Return the (x, y) coordinate for the center point of the cell that contains the specified text.  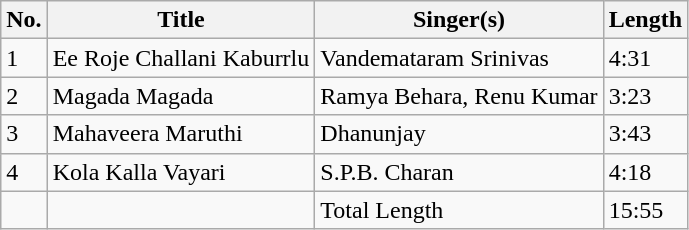
15:55 (645, 210)
Total Length (459, 210)
No. (24, 20)
Mahaveera Maruthi (181, 134)
Kola Kalla Vayari (181, 172)
Length (645, 20)
Vandemataram Srinivas (459, 58)
Singer(s) (459, 20)
3:43 (645, 134)
S.P.B. Charan (459, 172)
Ramya Behara, Renu Kumar (459, 96)
Title (181, 20)
4:18 (645, 172)
1 (24, 58)
3 (24, 134)
2 (24, 96)
Magada Magada (181, 96)
4:31 (645, 58)
4 (24, 172)
Ee Roje Challani Kaburrlu (181, 58)
Dhanunjay (459, 134)
3:23 (645, 96)
